Extract the (x, y) coordinate from the center of the cell holding the provided text.  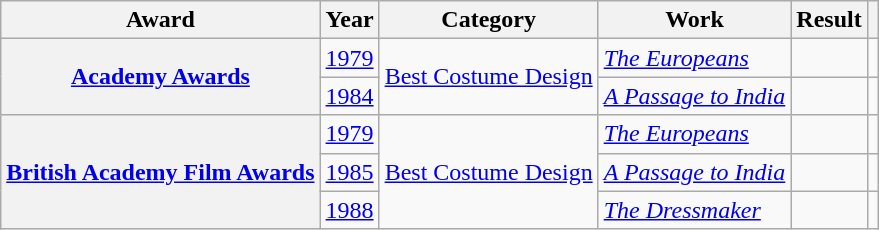
Year (350, 20)
Award (160, 20)
British Academy Film Awards (160, 172)
Result (829, 20)
Work (694, 20)
1984 (350, 96)
Category (488, 20)
1985 (350, 172)
Academy Awards (160, 77)
The Dressmaker (694, 210)
1988 (350, 210)
